Pinpoint the cell where the given text exists, returning its [X, Y] midpoint coordinate. 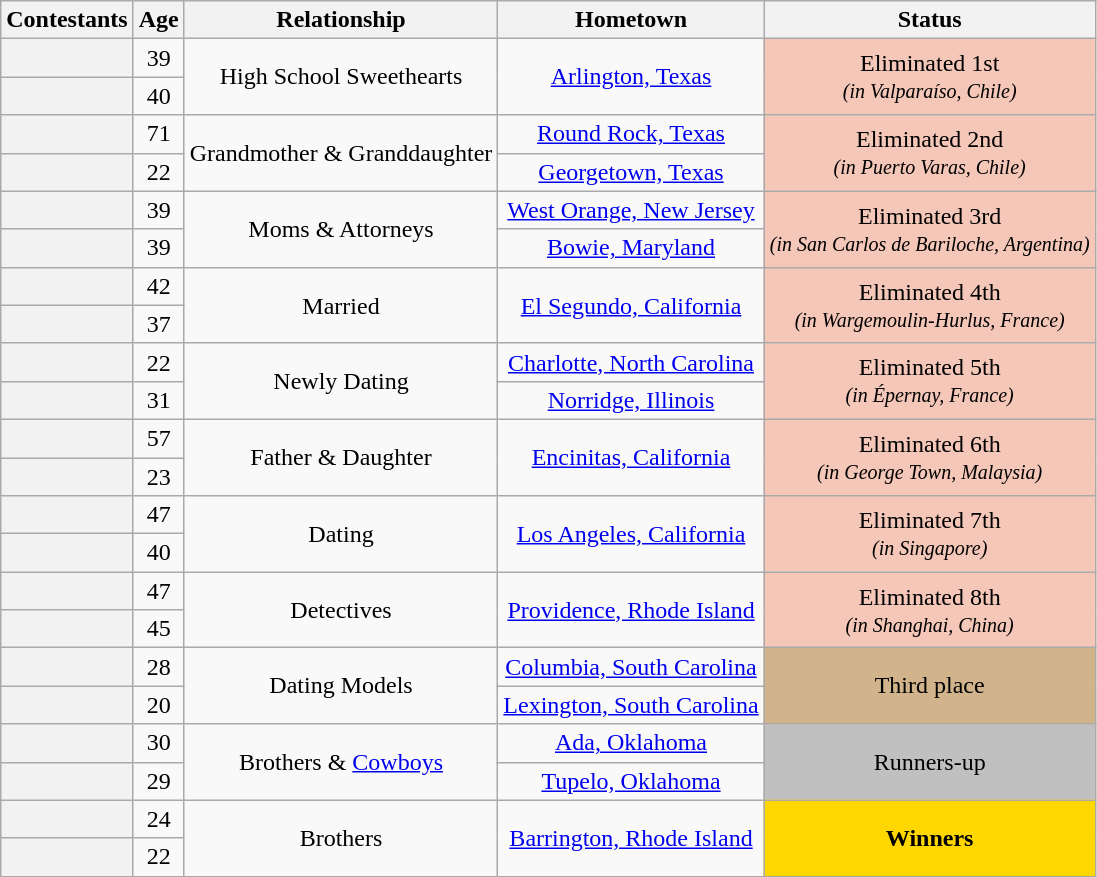
Encinitas, California [631, 457]
Arlington, Texas [631, 77]
Columbia, South Carolina [631, 667]
Married [341, 305]
30 [158, 743]
Tupelo, Oklahoma [631, 781]
28 [158, 667]
Los Angeles, California [631, 534]
West Orange, New Jersey [631, 210]
Georgetown, Texas [631, 172]
Dating [341, 534]
29 [158, 781]
Brothers [341, 838]
Eliminated 3rd(in San Carlos de Bariloche, Argentina) [930, 229]
Charlotte, North Carolina [631, 362]
Age [158, 20]
Eliminated 6th(in George Town, Malaysia) [930, 457]
Father & Daughter [341, 457]
42 [158, 286]
Newly Dating [341, 381]
Eliminated 1st(in Valparaíso, Chile) [930, 77]
57 [158, 438]
20 [158, 705]
Runners-up [930, 762]
Hometown [631, 20]
Bowie, Maryland [631, 248]
Providence, Rhode Island [631, 610]
Moms & Attorneys [341, 229]
El Segundo, California [631, 305]
23 [158, 477]
31 [158, 400]
Lexington, South Carolina [631, 705]
Grandmother & Granddaughter [341, 153]
Status [930, 20]
Eliminated 2nd(in Puerto Varas, Chile) [930, 153]
Norridge, Illinois [631, 400]
24 [158, 819]
High School Sweethearts [341, 77]
Ada, Oklahoma [631, 743]
Eliminated 7th(in Singapore) [930, 534]
37 [158, 324]
Brothers & Cowboys [341, 762]
Barrington, Rhode Island [631, 838]
Dating Models [341, 686]
Contestants [67, 20]
Relationship [341, 20]
Eliminated 5th(in Épernay, France) [930, 381]
Round Rock, Texas [631, 134]
Detectives [341, 610]
Third place [930, 686]
45 [158, 629]
Eliminated 4th(in Wargemoulin-Hurlus, France) [930, 305]
Winners [930, 838]
71 [158, 134]
Eliminated 8th(in Shanghai, China) [930, 610]
